Return (X, Y) of the center of cell containing provided text 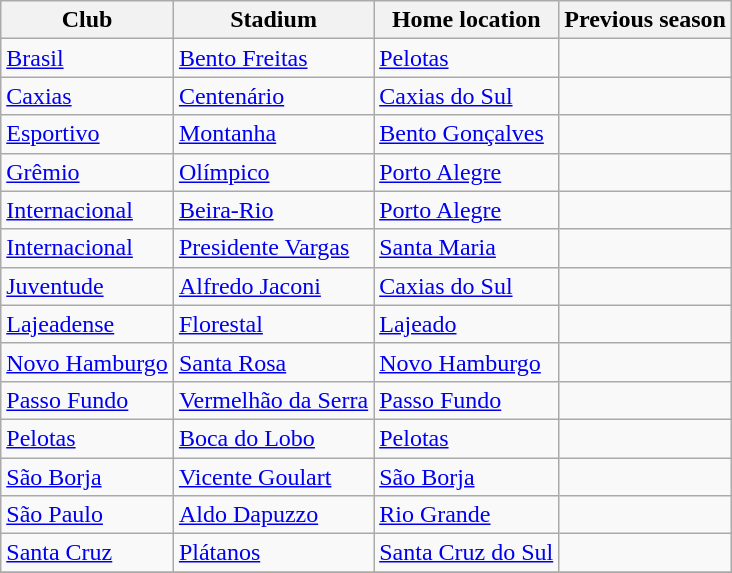
Stadium (273, 20)
Santa Cruz (88, 553)
Vicente Goulart (273, 477)
Bento Gonçalves (466, 134)
Beira-Rio (273, 210)
Florestal (273, 324)
Grêmio (88, 172)
Presidente Vargas (273, 248)
Brasil (88, 58)
Lajeado (466, 324)
Santa Rosa (273, 362)
Lajeadense (88, 324)
Alfredo Jaconi (273, 286)
Bento Freitas (273, 58)
Santa Cruz do Sul (466, 553)
Vermelhão da Serra (273, 400)
São Paulo (88, 515)
Caxias (88, 96)
Aldo Dapuzzo (273, 515)
Club (88, 20)
Plátanos (273, 553)
Santa Maria (466, 248)
Centenário (273, 96)
Olímpico (273, 172)
Home location (466, 20)
Rio Grande (466, 515)
Previous season (646, 20)
Esportivo (88, 134)
Juventude (88, 286)
Montanha (273, 134)
Boca do Lobo (273, 438)
